Find where the given text appears and provide that cell's center as [x, y] coordinate. 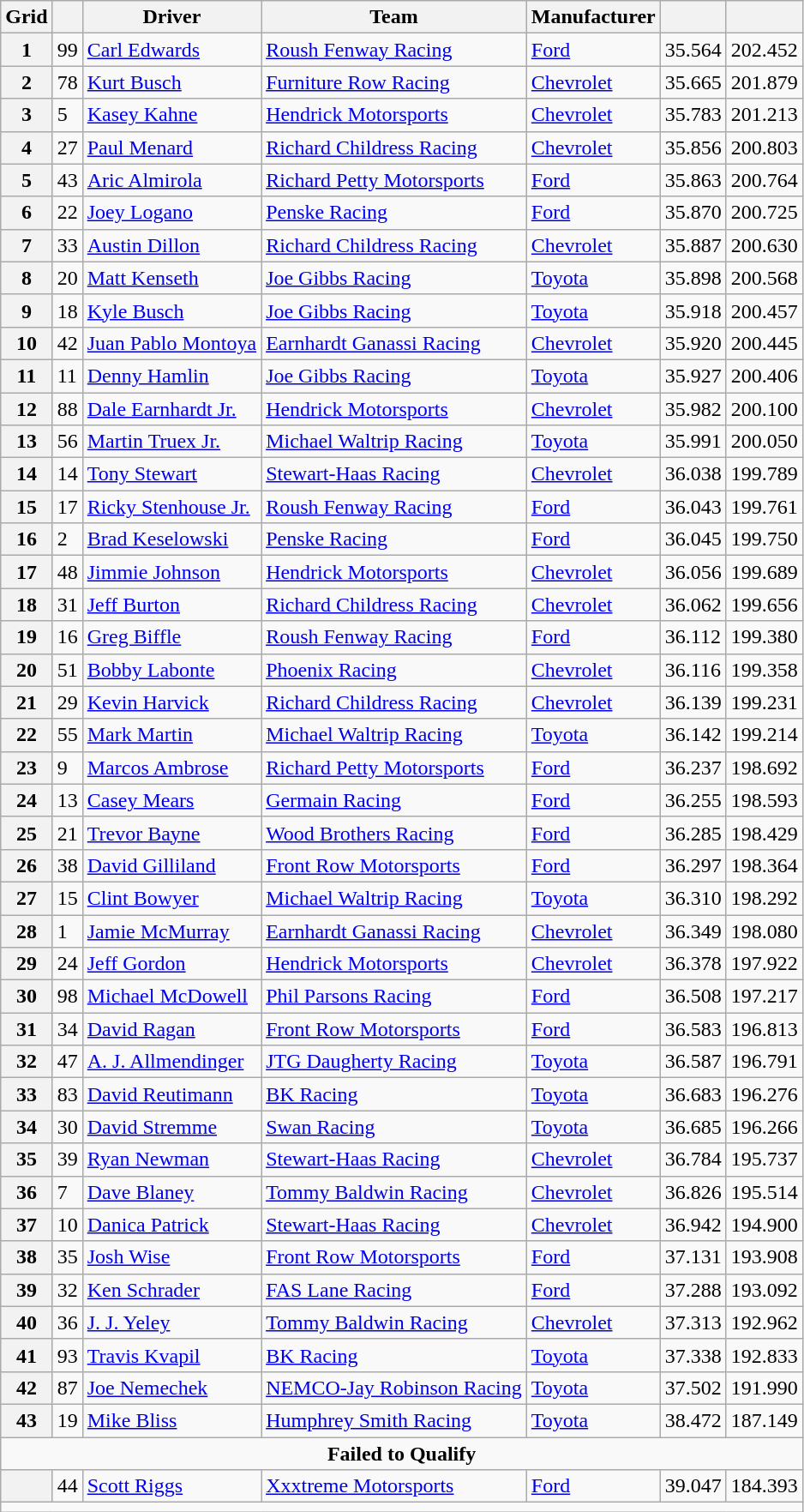
35.665 [693, 82]
Jimmie Johnson [171, 572]
Denny Hamlin [171, 376]
36.056 [693, 572]
36.116 [693, 670]
35.991 [693, 442]
197.217 [765, 997]
37 [27, 1225]
199.656 [765, 605]
36.784 [693, 1160]
Matt Kenseth [171, 278]
88 [67, 409]
37.288 [693, 1290]
83 [67, 1094]
196.276 [765, 1094]
200.803 [765, 148]
3 [27, 115]
Dave Blaney [171, 1192]
35.564 [693, 50]
Marcos Ambrose [171, 768]
199.789 [765, 474]
199.750 [765, 539]
36.062 [693, 605]
199.689 [765, 572]
Aric Almirola [171, 180]
Ryan Newman [171, 1160]
184.393 [765, 1486]
196.791 [765, 1062]
6 [27, 213]
47 [67, 1062]
Clint Bowyer [171, 898]
201.879 [765, 82]
Jeff Burton [171, 605]
Kyle Busch [171, 310]
J. J. Yeley [171, 1322]
Wood Brothers Racing [394, 833]
199.231 [765, 702]
87 [67, 1388]
200.568 [765, 278]
200.445 [765, 343]
36.237 [693, 768]
Mark Martin [171, 735]
Brad Keselowski [171, 539]
200.406 [765, 376]
35.918 [693, 310]
37.313 [693, 1322]
JTG Daugherty Racing [394, 1062]
Furniture Row Racing [394, 82]
187.149 [765, 1420]
NEMCO-Jay Robinson Racing [394, 1388]
Travis Kvapil [171, 1355]
199.761 [765, 507]
99 [67, 50]
198.593 [765, 800]
198.692 [765, 768]
36.683 [693, 1094]
David Gilliland [171, 865]
35.870 [693, 213]
Jeff Gordon [171, 964]
Ken Schrader [171, 1290]
35.863 [693, 180]
200.764 [765, 180]
Trevor Bayne [171, 833]
Kurt Busch [171, 82]
78 [67, 82]
Swan Racing [394, 1127]
Carl Edwards [171, 50]
23 [27, 768]
48 [67, 572]
51 [67, 670]
200.457 [765, 310]
40 [27, 1322]
Failed to Qualify [402, 1454]
8 [27, 278]
Phil Parsons Racing [394, 997]
201.213 [765, 115]
35.898 [693, 278]
198.292 [765, 898]
198.080 [765, 931]
36.142 [693, 735]
36.139 [693, 702]
Kevin Harvick [171, 702]
Dale Earnhardt Jr. [171, 409]
26 [27, 865]
55 [67, 735]
197.922 [765, 964]
36.045 [693, 539]
36.043 [693, 507]
36.349 [693, 931]
98 [67, 997]
41 [27, 1355]
37.502 [693, 1388]
200.100 [765, 409]
36.112 [693, 637]
Kasey Kahne [171, 115]
4 [27, 148]
196.266 [765, 1127]
25 [27, 833]
Grid [27, 17]
35.920 [693, 343]
35.856 [693, 148]
Jamie McMurray [171, 931]
12 [27, 409]
Ricky Stenhouse Jr. [171, 507]
200.630 [765, 245]
192.962 [765, 1322]
FAS Lane Racing [394, 1290]
193.908 [765, 1257]
35.927 [693, 376]
193.092 [765, 1290]
36.826 [693, 1192]
198.429 [765, 833]
36.508 [693, 997]
Xxxtreme Motorsports [394, 1486]
Tony Stewart [171, 474]
36.587 [693, 1062]
199.358 [765, 670]
195.514 [765, 1192]
191.990 [765, 1388]
39.047 [693, 1486]
36.255 [693, 800]
44 [67, 1486]
195.737 [765, 1160]
Germain Racing [394, 800]
35.982 [693, 409]
David Reutimann [171, 1094]
Michael McDowell [171, 997]
38.472 [693, 1420]
Team [394, 17]
200.050 [765, 442]
199.380 [765, 637]
Bobby Labonte [171, 670]
36.685 [693, 1127]
36.583 [693, 1029]
Joe Nemechek [171, 1388]
Manufacturer [593, 17]
Paul Menard [171, 148]
Juan Pablo Montoya [171, 343]
Driver [171, 17]
35.783 [693, 115]
36.942 [693, 1225]
198.364 [765, 865]
36.297 [693, 865]
202.452 [765, 50]
196.813 [765, 1029]
Austin Dillon [171, 245]
200.725 [765, 213]
56 [67, 442]
192.833 [765, 1355]
Joey Logano [171, 213]
A. J. Allmendinger [171, 1062]
37.338 [693, 1355]
Mike Bliss [171, 1420]
28 [27, 931]
Scott Riggs [171, 1486]
Casey Mears [171, 800]
194.900 [765, 1225]
Danica Patrick [171, 1225]
David Ragan [171, 1029]
93 [67, 1355]
Martin Truex Jr. [171, 442]
Phoenix Racing [394, 670]
199.214 [765, 735]
Josh Wise [171, 1257]
Greg Biffle [171, 637]
Humphrey Smith Racing [394, 1420]
36.378 [693, 964]
37.131 [693, 1257]
36.285 [693, 833]
35.887 [693, 245]
36.310 [693, 898]
David Stremme [171, 1127]
36.038 [693, 474]
